Determine the [x, y] coordinate at the center of the cell enclosing the given text.  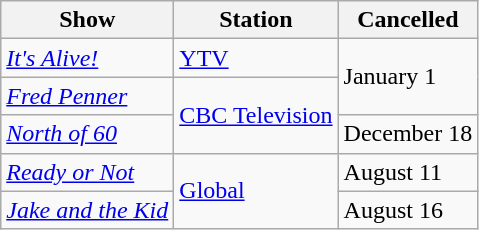
Global [256, 191]
North of 60 [88, 134]
Station [256, 20]
August 11 [408, 172]
Jake and the Kid [88, 210]
January 1 [408, 77]
December 18 [408, 134]
Ready or Not [88, 172]
YTV [256, 58]
Cancelled [408, 20]
CBC Television [256, 115]
It's Alive! [88, 58]
Fred Penner [88, 96]
Show [88, 20]
August 16 [408, 210]
